Search for the cell housing the specified text and yield its (X, Y) center coordinate. 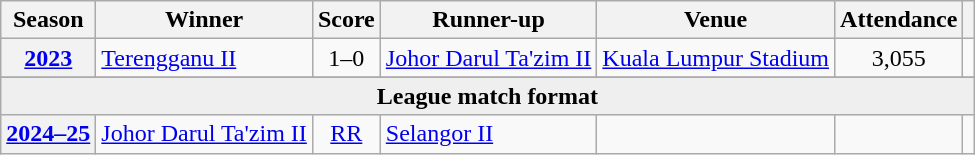
2023 (48, 58)
Winner (204, 20)
2024–25 (48, 134)
Score (346, 20)
RR (346, 134)
Runner-up (488, 20)
Attendance (899, 20)
Kuala Lumpur Stadium (716, 58)
Season (48, 20)
League match format (488, 96)
1–0 (346, 58)
Selangor II (488, 134)
3,055 (899, 58)
Terengganu II (204, 58)
Venue (716, 20)
